Scan for the cell matching the given text and deliver its [X, Y] coordinate at center. 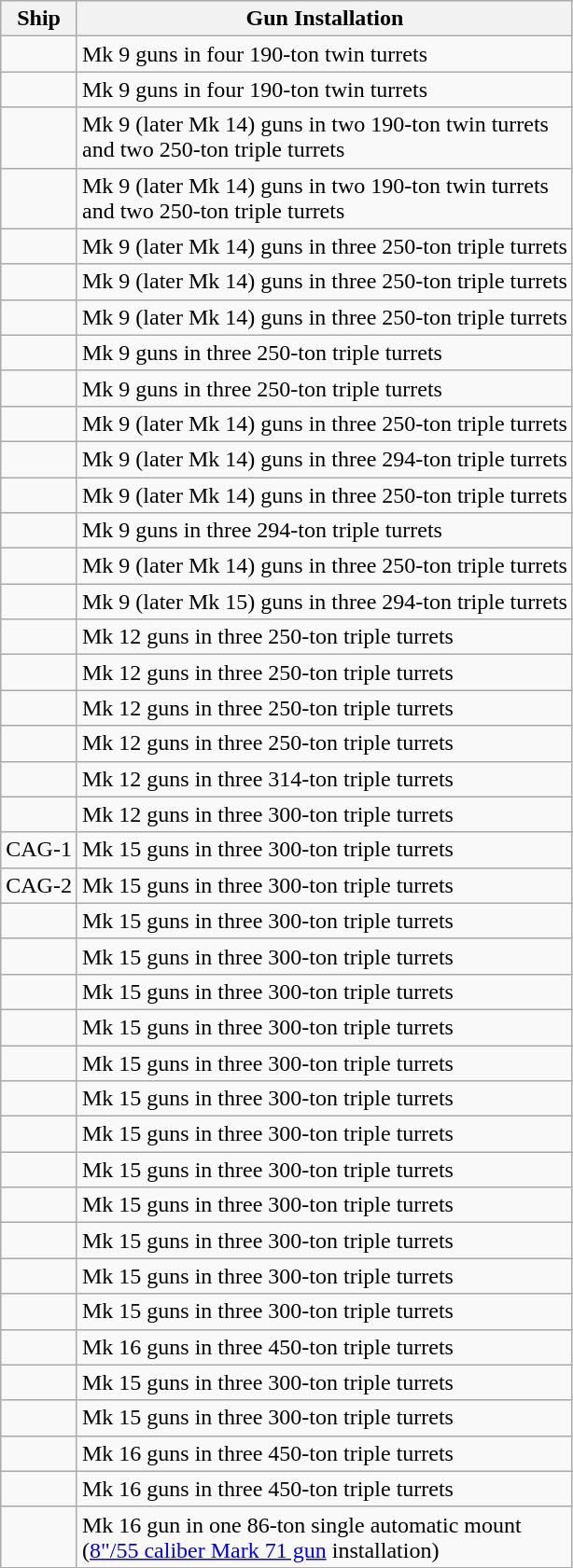
Mk 16 gun in one 86-ton single automatic mount (8"/55 caliber Mark 71 gun installation) [325, 1537]
Mk 9 (later Mk 14) guns in three 294-ton triple turrets [325, 459]
Mk 12 guns in three 314-ton triple turrets [325, 779]
Mk 9 guns in three 294-ton triple turrets [325, 531]
CAG-2 [39, 885]
Gun Installation [325, 19]
CAG-1 [39, 850]
Mk 12 guns in three 300-ton triple turrets [325, 814]
Ship [39, 19]
Mk 9 (later Mk 15) guns in three 294-ton triple turrets [325, 602]
